Identify which cell holds the provided text, then report its [x, y] central coordinate. 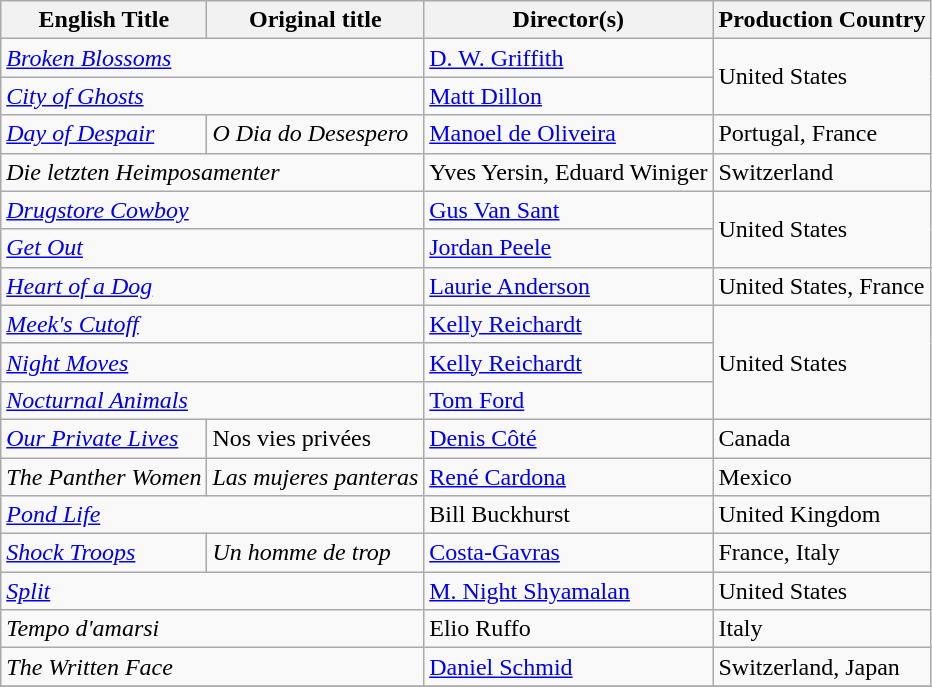
D. W. Griffith [568, 58]
Matt Dillon [568, 96]
Daniel Schmid [568, 667]
English Title [104, 20]
Un homme de trop [316, 553]
Jordan Peele [568, 248]
Night Moves [212, 362]
Die letzten Heimposamenter [212, 172]
Switzerland [822, 172]
Our Private Lives [104, 438]
United States, France [822, 286]
Nocturnal Animals [212, 400]
United Kingdom [822, 515]
Manoel de Oliveira [568, 134]
Day of Despair [104, 134]
Las mujeres panteras [316, 477]
Laurie Anderson [568, 286]
Original title [316, 20]
René Cardona [568, 477]
M. Night Shyamalan [568, 591]
France, Italy [822, 553]
Switzerland, Japan [822, 667]
The Written Face [212, 667]
Costa-Gavras [568, 553]
Pond Life [212, 515]
O Dia do Desespero [316, 134]
Shock Troops [104, 553]
Bill Buckhurst [568, 515]
Elio Ruffo [568, 629]
Italy [822, 629]
Production Country [822, 20]
Tom Ford [568, 400]
Meek's Cutoff [212, 324]
City of Ghosts [212, 96]
Split [212, 591]
Get Out [212, 248]
Canada [822, 438]
Director(s) [568, 20]
Drugstore Cowboy [212, 210]
Nos vies privées [316, 438]
Gus Van Sant [568, 210]
Heart of a Dog [212, 286]
Tempo d'amarsi [212, 629]
Mexico [822, 477]
The Panther Women [104, 477]
Broken Blossoms [212, 58]
Portugal, France [822, 134]
Yves Yersin, Eduard Winiger [568, 172]
Denis Côté [568, 438]
